Return the [x, y] coordinate for the center point of the cell that contains the specified text.  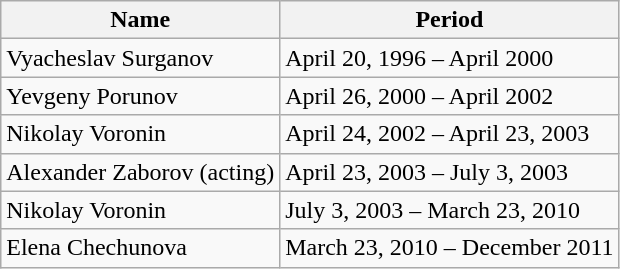
Yevgeny Porunov [140, 96]
Alexander Zaborov (acting) [140, 172]
Name [140, 20]
April 23, 2003 – July 3, 2003 [450, 172]
Period [450, 20]
Vyacheslav Surganov [140, 58]
Elena Chechunova [140, 248]
April 24, 2002 – April 23, 2003 [450, 134]
March 23, 2010 – December 2011 [450, 248]
July 3, 2003 – March 23, 2010 [450, 210]
April 20, 1996 – April 2000 [450, 58]
April 26, 2000 – April 2002 [450, 96]
